Determine the (x, y) coordinate at the center of the cell enclosing the given text.  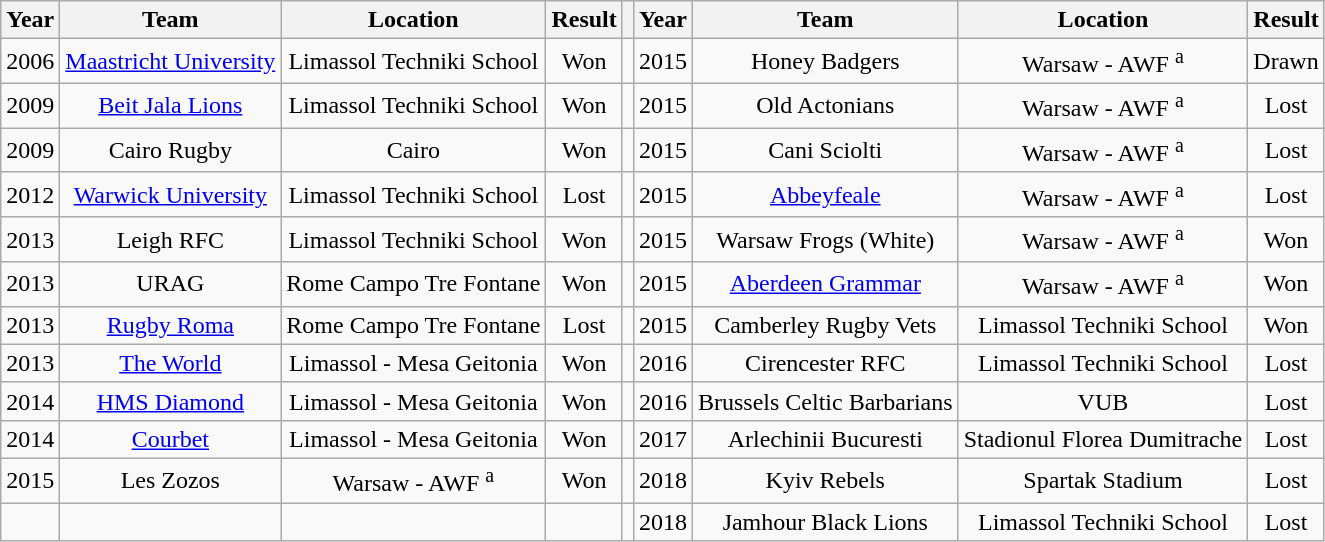
Cairo Rugby (170, 150)
Jamhour Black Lions (825, 522)
Leigh RFC (170, 240)
The World (170, 363)
Abbeyfeale (825, 194)
Maastricht University (170, 62)
Honey Badgers (825, 62)
VUB (1103, 401)
Brussels Celtic Barbarians (825, 401)
Les Zozos (170, 480)
Stadionul Florea Dumitrache (1103, 439)
Spartak Stadium (1103, 480)
URAG (170, 284)
Cani Sciolti (825, 150)
2017 (662, 439)
Warsaw Frogs (White) (825, 240)
Cairo (414, 150)
Warwick University (170, 194)
Rugby Roma (170, 325)
Camberley Rugby Vets (825, 325)
Aberdeen Grammar (825, 284)
Kyiv Rebels (825, 480)
HMS Diamond (170, 401)
Drawn (1286, 62)
Cirencester RFC (825, 363)
Beit Jala Lions (170, 106)
Courbet (170, 439)
Old Actonians (825, 106)
2012 (30, 194)
2006 (30, 62)
Arlechinii Bucuresti (825, 439)
